Capture the cell that displays the provided text and extract its [X, Y] central coordinate. 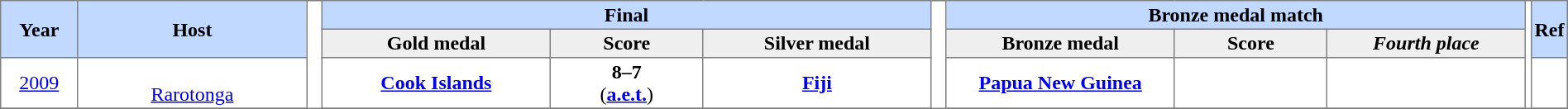
Cook Islands [436, 83]
Fourth place [1427, 43]
Bronze medal match [1236, 15]
Host [192, 30]
8–7(a.e.t.) [627, 83]
2009 [40, 83]
Bronze medal [1060, 43]
Gold medal [436, 43]
Rarotonga [192, 83]
Year [40, 30]
Papua New Guinea [1060, 83]
Final [626, 15]
Ref [1550, 30]
Silver medal [817, 43]
Fiji [817, 83]
